Provide the [x, y] coordinate of the cell's center where the given text is located.  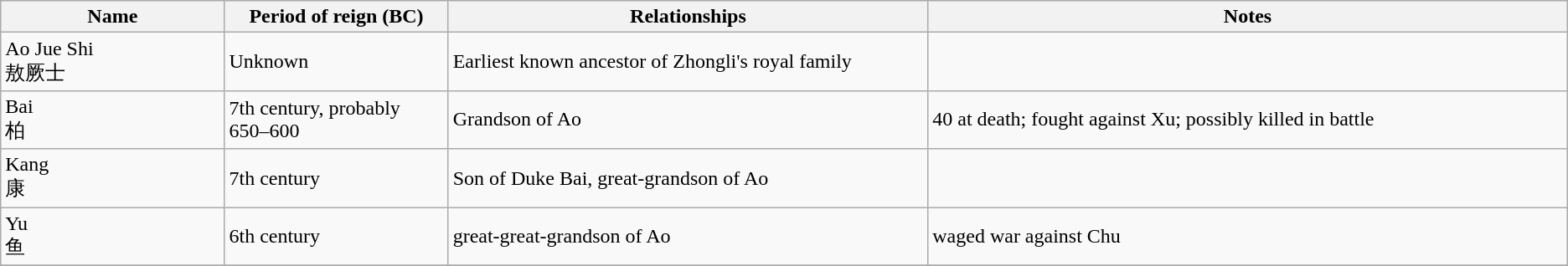
Relationships [689, 17]
7th century [337, 178]
Notes [1248, 17]
6th century [337, 237]
Bai柏 [112, 120]
Kang康 [112, 178]
great-great-grandson of Ao [689, 237]
Son of Duke Bai, great-grandson of Ao [689, 178]
waged war against Chu [1248, 237]
Ao Jue Shi敖厥士 [112, 62]
7th century, probably 650–600 [337, 120]
Yu鱼 [112, 237]
40 at death; fought against Xu; possibly killed in battle [1248, 120]
Unknown [337, 62]
Name [112, 17]
Period of reign (BC) [337, 17]
Grandson of Ao [689, 120]
Earliest known ancestor of Zhongli's royal family [689, 62]
